Search for the cell housing the specified text and yield its [x, y] center coordinate. 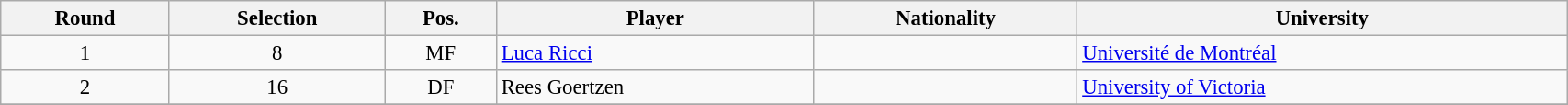
Selection [277, 18]
2 [85, 87]
1 [85, 53]
Player [655, 18]
Nationality [946, 18]
Luca Ricci [655, 53]
Round [85, 18]
8 [277, 53]
University [1323, 18]
Rees Goertzen [655, 87]
16 [277, 87]
DF [441, 87]
University of Victoria [1323, 87]
Université de Montréal [1323, 53]
MF [441, 53]
Pos. [441, 18]
